Find where the given text appears and provide that cell's center as (X, Y) coordinate. 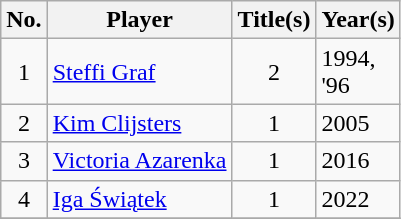
Kim Clijsters (140, 123)
Iga Świątek (140, 199)
3 (24, 161)
2005 (358, 123)
No. (24, 20)
2016 (358, 161)
2022 (358, 199)
Steffi Graf (140, 72)
Year(s) (358, 20)
1994, '96 (358, 72)
Player (140, 20)
4 (24, 199)
Victoria Azarenka (140, 161)
Title(s) (274, 20)
